Identify which cell holds the provided text, then report its [x, y] central coordinate. 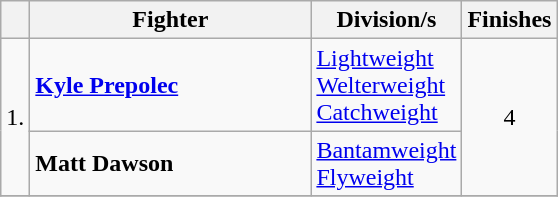
Division/s [386, 20]
Kyle Prepolec [170, 85]
Lightweight Welterweight Catchweight [386, 85]
1. [16, 118]
Matt Dawson [170, 164]
Fighter [170, 20]
Bantamweight Flyweight [386, 164]
Finishes [510, 20]
4 [510, 118]
